Identify which cell holds the provided text, then report its [X, Y] central coordinate. 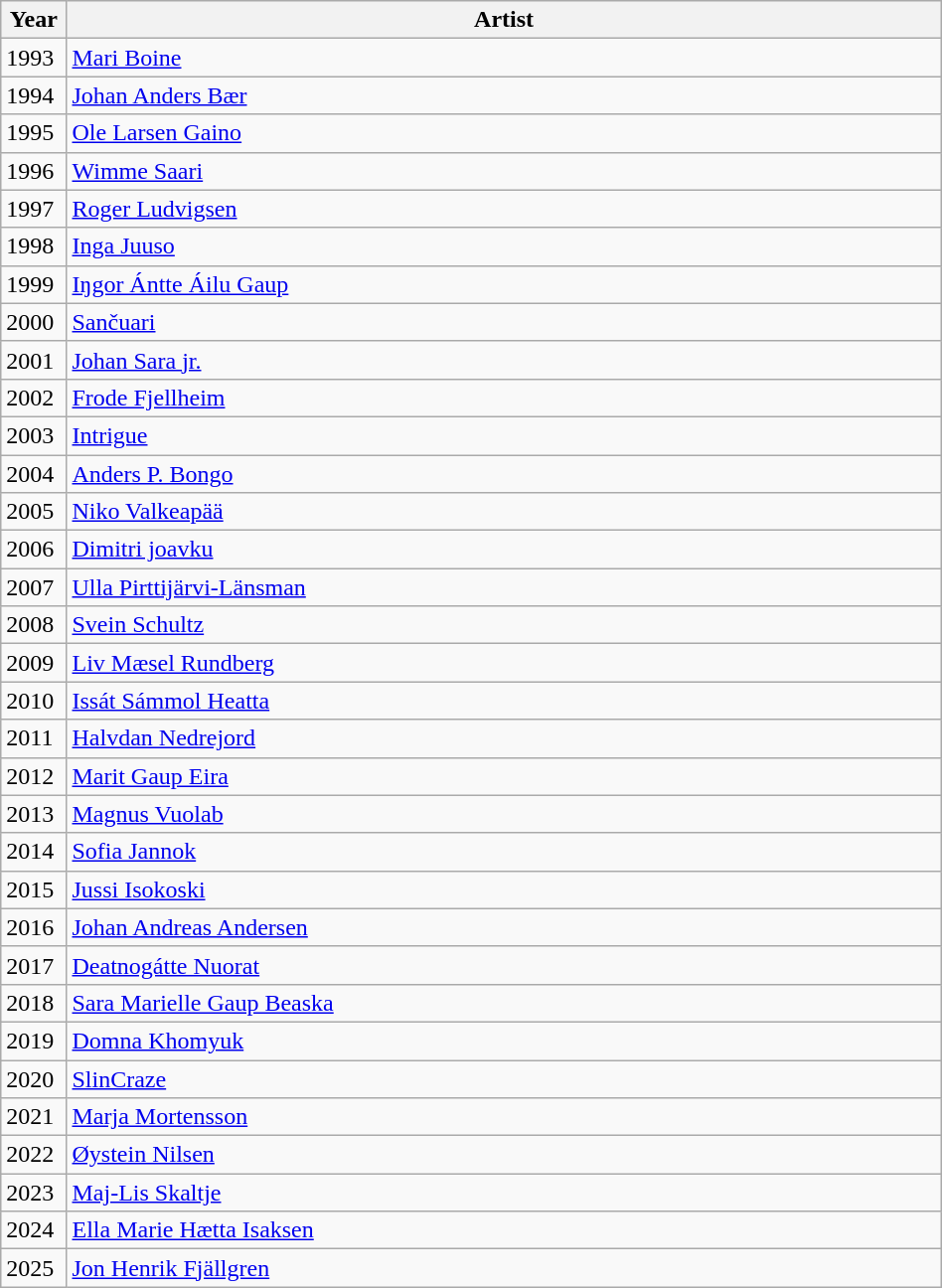
Magnus Vuolab [504, 814]
1997 [34, 209]
2006 [34, 550]
2022 [34, 1155]
Maj-Lis Skaltje [504, 1193]
Inga Juuso [504, 246]
Ulla Pirttijärvi-Länsman [504, 587]
Dimitri joavku [504, 550]
Halvdan Nedrejord [504, 738]
2018 [34, 1003]
2005 [34, 512]
Ella Marie Hætta Isaksen [504, 1230]
2017 [34, 965]
2011 [34, 738]
Johan Andreas Andersen [504, 927]
Øystein Nilsen [504, 1155]
2014 [34, 852]
Domna Khomyuk [504, 1041]
Svein Schultz [504, 625]
1994 [34, 95]
Year [34, 20]
2015 [34, 889]
2010 [34, 701]
1999 [34, 284]
1996 [34, 171]
2013 [34, 814]
Liv Mæsel Rundberg [504, 663]
2023 [34, 1193]
Johan Anders Bær [504, 95]
Iŋgor Ántte Áilu Gaup [504, 284]
Intrigue [504, 435]
1993 [34, 58]
2000 [34, 322]
SlinCraze [504, 1078]
2009 [34, 663]
Sara Marielle Gaup Beaska [504, 1003]
2001 [34, 360]
Frode Fjellheim [504, 398]
Niko Valkeapää [504, 512]
2016 [34, 927]
Wimme Saari [504, 171]
2024 [34, 1230]
2021 [34, 1117]
2007 [34, 587]
2025 [34, 1268]
Johan Sara jr. [504, 360]
2019 [34, 1041]
2003 [34, 435]
Jon Henrik Fjällgren [504, 1268]
Ole Larsen Gaino [504, 133]
2004 [34, 474]
2020 [34, 1078]
Marit Gaup Eira [504, 776]
2008 [34, 625]
1995 [34, 133]
2002 [34, 398]
Jussi Isokoski [504, 889]
1998 [34, 246]
Sofia Jannok [504, 852]
Sančuari [504, 322]
Issát Sámmol Heatta [504, 701]
Roger Ludvigsen [504, 209]
Marja Mortensson [504, 1117]
Mari Boine [504, 58]
Deatnogátte Nuorat [504, 965]
2012 [34, 776]
Artist [504, 20]
Anders P. Bongo [504, 474]
